Detect which cell encompasses the target text, then output its [X, Y] center coordinate. 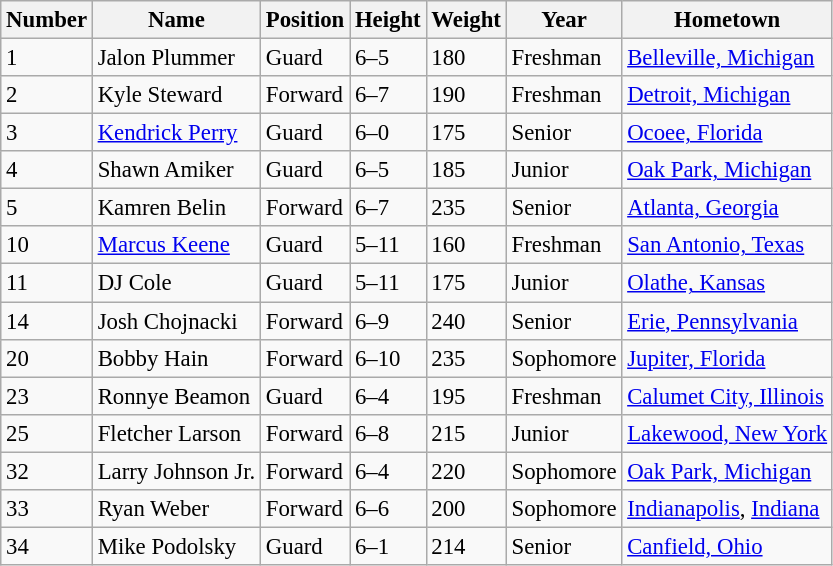
Kamren Belin [176, 208]
11 [47, 283]
Erie, Pennsylvania [728, 321]
Year [564, 20]
Mike Podolsky [176, 546]
Jalon Plummer [176, 58]
34 [47, 546]
Lakewood, New York [728, 433]
10 [47, 245]
Marcus Keene [176, 245]
Bobby Hain [176, 358]
185 [466, 170]
Hometown [728, 20]
Atlanta, Georgia [728, 208]
Number [47, 20]
220 [466, 471]
190 [466, 95]
Name [176, 20]
San Antonio, Texas [728, 245]
6–1 [388, 546]
240 [466, 321]
Ronnye Beamon [176, 396]
Olathe, Kansas [728, 283]
DJ Cole [176, 283]
6–6 [388, 509]
180 [466, 58]
2 [47, 95]
6–9 [388, 321]
215 [466, 433]
Josh Chojnacki [176, 321]
25 [47, 433]
23 [47, 396]
Weight [466, 20]
6–0 [388, 133]
14 [47, 321]
Kyle Steward [176, 95]
200 [466, 509]
Canfield, Ohio [728, 546]
5 [47, 208]
Larry Johnson Jr. [176, 471]
Calumet City, Illinois [728, 396]
33 [47, 509]
Indianapolis, Indiana [728, 509]
3 [47, 133]
Ryan Weber [176, 509]
Shawn Amiker [176, 170]
Detroit, Michigan [728, 95]
Ocoee, Florida [728, 133]
160 [466, 245]
Height [388, 20]
Fletcher Larson [176, 433]
4 [47, 170]
Jupiter, Florida [728, 358]
6–8 [388, 433]
Position [306, 20]
32 [47, 471]
6–10 [388, 358]
20 [47, 358]
Kendrick Perry [176, 133]
195 [466, 396]
214 [466, 546]
Belleville, Michigan [728, 58]
1 [47, 58]
